Search for the cell housing the specified text and yield its [x, y] center coordinate. 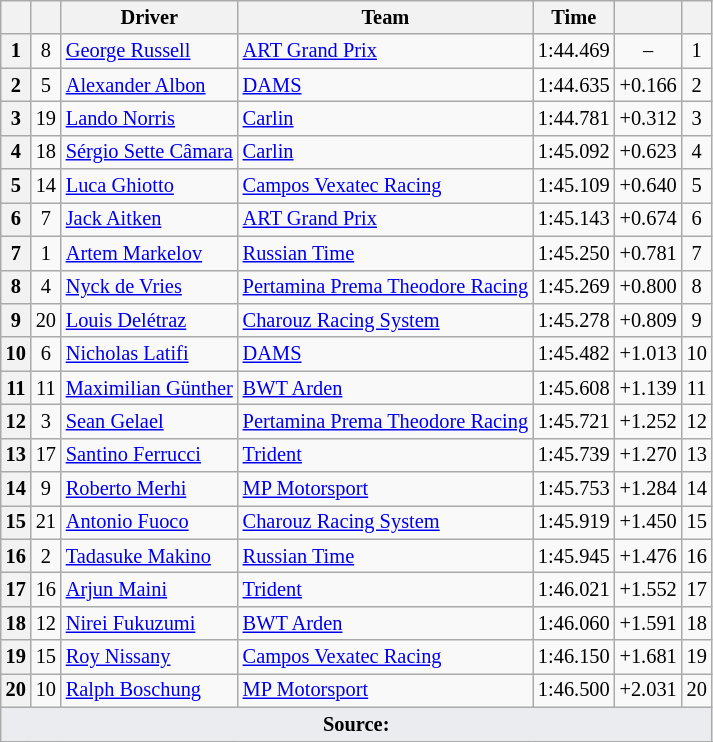
Sérgio Sette Câmara [150, 152]
Arjun Maini [150, 589]
+0.640 [648, 186]
+1.681 [648, 657]
+1.270 [648, 455]
+0.312 [648, 118]
Tadasuke Makino [150, 556]
1:45.278 [574, 320]
21 [46, 522]
Sean Gelael [150, 421]
1:45.250 [574, 253]
Time [574, 17]
+0.809 [648, 320]
1:44.469 [574, 51]
+1.450 [648, 522]
1:45.608 [574, 388]
+1.252 [648, 421]
1:45.269 [574, 287]
+1.552 [648, 589]
Ralph Boschung [150, 690]
Roberto Merhi [150, 489]
+0.166 [648, 85]
+0.674 [648, 219]
+1.013 [648, 354]
1:45.919 [574, 522]
1:44.781 [574, 118]
1:45.143 [574, 219]
Roy Nissany [150, 657]
+0.781 [648, 253]
Alexander Albon [150, 85]
George Russell [150, 51]
1:45.109 [574, 186]
1:45.739 [574, 455]
1:45.721 [574, 421]
Louis Delétraz [150, 320]
+0.800 [648, 287]
1:46.500 [574, 690]
+1.476 [648, 556]
– [648, 51]
1:45.092 [574, 152]
Maximilian Günther [150, 388]
+0.623 [648, 152]
Lando Norris [150, 118]
Antonio Fuoco [150, 522]
Nyck de Vries [150, 287]
Nirei Fukuzumi [150, 623]
Santino Ferrucci [150, 455]
Nicholas Latifi [150, 354]
1:45.945 [574, 556]
1:46.150 [574, 657]
Team [386, 17]
+1.284 [648, 489]
Source: [356, 724]
1:46.021 [574, 589]
Driver [150, 17]
+1.591 [648, 623]
1:44.635 [574, 85]
1:45.482 [574, 354]
Artem Markelov [150, 253]
1:45.753 [574, 489]
1:46.060 [574, 623]
Luca Ghiotto [150, 186]
Jack Aitken [150, 219]
+2.031 [648, 690]
+1.139 [648, 388]
